From the cell containing the given text, extract its center point as [x, y] coordinate. 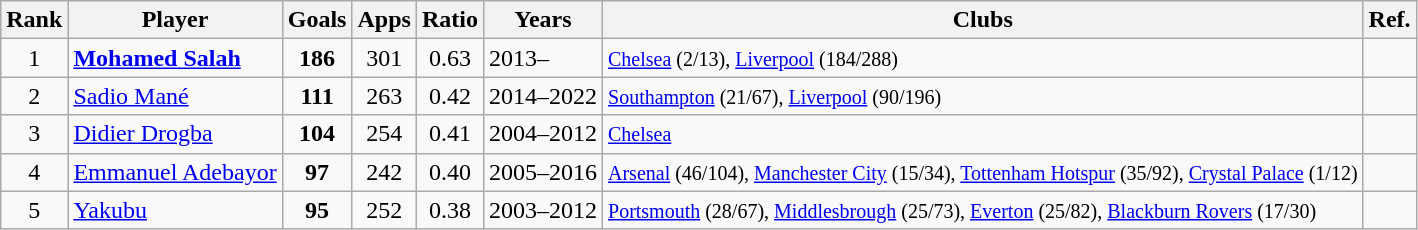
301 [384, 58]
Apps [384, 20]
3 [34, 134]
5 [34, 210]
Rank [34, 20]
0.40 [450, 172]
252 [384, 210]
Clubs [982, 20]
Arsenal (46/104), Manchester City (15/34), Tottenham Hotspur (35/92), Crystal Palace (1/12) [982, 172]
186 [317, 58]
Player [175, 20]
Chelsea (2/13), Liverpool (184/288) [982, 58]
Yakubu [175, 210]
Ref. [1390, 20]
Years [542, 20]
Sadio Mané [175, 96]
0.63 [450, 58]
254 [384, 134]
2004–2012 [542, 134]
2005–2016 [542, 172]
4 [34, 172]
Ratio [450, 20]
Chelsea [982, 134]
Didier Drogba [175, 134]
Portsmouth (28/67), Middlesbrough (25/73), Everton (25/82), Blackburn Rovers (17/30) [982, 210]
242 [384, 172]
1 [34, 58]
Emmanuel Adebayor [175, 172]
Mohamed Salah [175, 58]
111 [317, 96]
2003–2012 [542, 210]
263 [384, 96]
97 [317, 172]
0.38 [450, 210]
0.42 [450, 96]
Southampton (21/67), Liverpool (90/196) [982, 96]
2 [34, 96]
2013– [542, 58]
0.41 [450, 134]
95 [317, 210]
104 [317, 134]
2014–2022 [542, 96]
Goals [317, 20]
